Extract the [x, y] coordinate from the center of the cell holding the provided text.  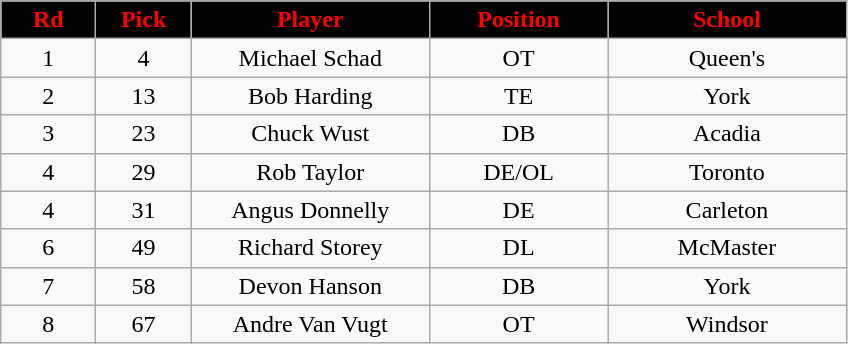
TE [518, 96]
7 [48, 286]
31 [144, 210]
Richard Storey [310, 248]
Rob Taylor [310, 172]
Devon Hanson [310, 286]
DE [518, 210]
School [727, 20]
DE/OL [518, 172]
Player [310, 20]
49 [144, 248]
67 [144, 324]
Chuck Wust [310, 134]
58 [144, 286]
Acadia [727, 134]
Toronto [727, 172]
Carleton [727, 210]
8 [48, 324]
Andre Van Vugt [310, 324]
DL [518, 248]
13 [144, 96]
Bob Harding [310, 96]
Position [518, 20]
Pick [144, 20]
McMaster [727, 248]
29 [144, 172]
6 [48, 248]
Windsor [727, 324]
2 [48, 96]
3 [48, 134]
Rd [48, 20]
Queen's [727, 58]
Angus Donnelly [310, 210]
Michael Schad [310, 58]
1 [48, 58]
23 [144, 134]
